Search for the cell housing the specified text and yield its [X, Y] center coordinate. 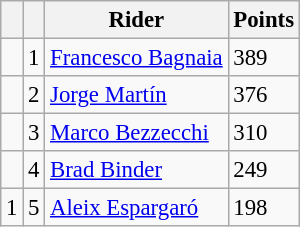
5 [34, 208]
Jorge Martín [136, 95]
Brad Binder [136, 170]
2 [34, 95]
Francesco Bagnaia [136, 58]
Rider [136, 20]
Marco Bezzecchi [136, 133]
4 [34, 170]
3 [34, 133]
198 [264, 208]
Points [264, 20]
310 [264, 133]
376 [264, 95]
Aleix Espargaró [136, 208]
389 [264, 58]
249 [264, 170]
